Extract the (x, y) coordinate from the center of the cell holding the provided text.  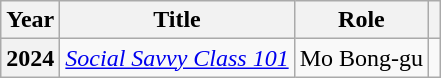
Social Savvy Class 101 (177, 58)
2024 (30, 58)
Mo Bong-gu (361, 58)
Year (30, 20)
Title (177, 20)
Role (361, 20)
